Scan for the cell matching the given text and deliver its [X, Y] coordinate at center. 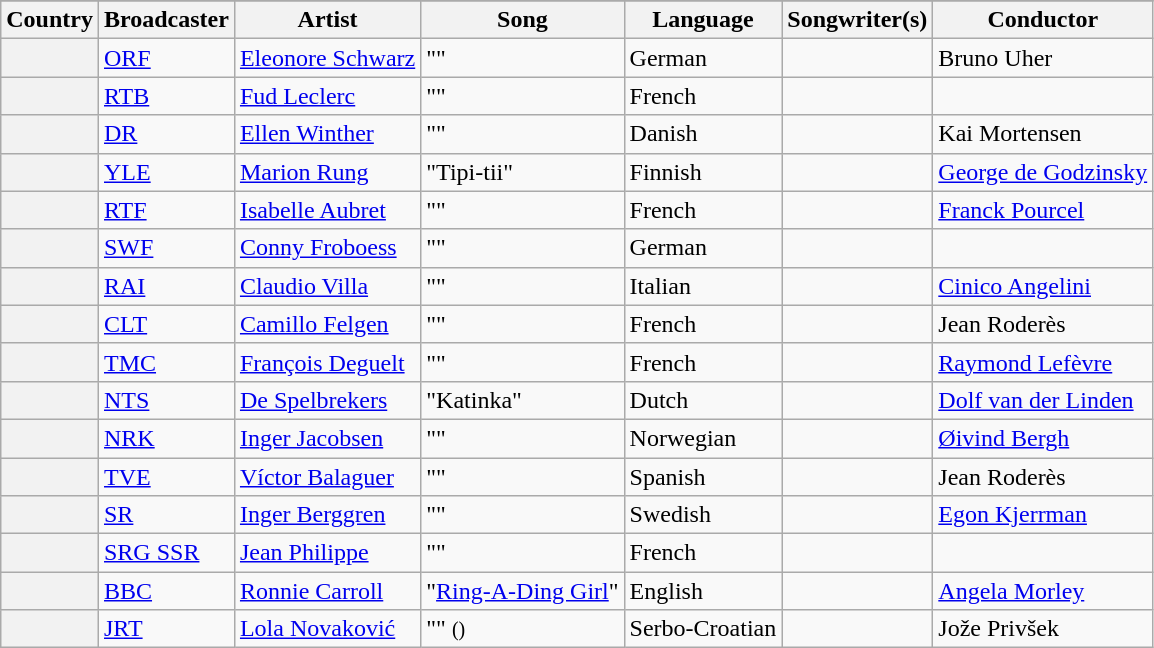
TMC [166, 362]
RTF [166, 210]
Franck Pourcel [1043, 210]
RAI [166, 286]
ORF [166, 58]
Cinico Angelini [1043, 286]
Songwriter(s) [858, 20]
SRG SSR [166, 553]
"Ring-A-Ding Girl" [522, 591]
BBC [166, 591]
Kai Mortensen [1043, 134]
Danish [703, 134]
Serbo-Croatian [703, 629]
"Tipi-tii" [522, 172]
"" () [522, 629]
Spanish [703, 477]
"Katinka" [522, 400]
Conductor [1043, 20]
Bruno Uher [1043, 58]
CLT [166, 324]
Angela Morley [1043, 591]
Artist [327, 20]
Swedish [703, 515]
Italian [703, 286]
Ronnie Carroll [327, 591]
Egon Kjerrman [1043, 515]
François Deguelt [327, 362]
English [703, 591]
George de Godzinsky [1043, 172]
SWF [166, 248]
Dutch [703, 400]
Language [703, 20]
Song [522, 20]
Inger Berggren [327, 515]
RTB [166, 96]
Country [50, 20]
Jože Privšek [1043, 629]
NTS [166, 400]
Claudio Villa [327, 286]
Isabelle Aubret [327, 210]
Norwegian [703, 438]
NRK [166, 438]
De Spelbrekers [327, 400]
Raymond Lefèvre [1043, 362]
Jean Philippe [327, 553]
YLE [166, 172]
SR [166, 515]
Lola Novaković [327, 629]
Camillo Felgen [327, 324]
Eleonore Schwarz [327, 58]
DR [166, 134]
Fud Leclerc [327, 96]
Víctor Balaguer [327, 477]
TVE [166, 477]
Broadcaster [166, 20]
Finnish [703, 172]
Conny Froboess [327, 248]
Marion Rung [327, 172]
Inger Jacobsen [327, 438]
JRT [166, 629]
Øivind Bergh [1043, 438]
Ellen Winther [327, 134]
Dolf van der Linden [1043, 400]
